Search for the cell housing the specified text and yield its (x, y) center coordinate. 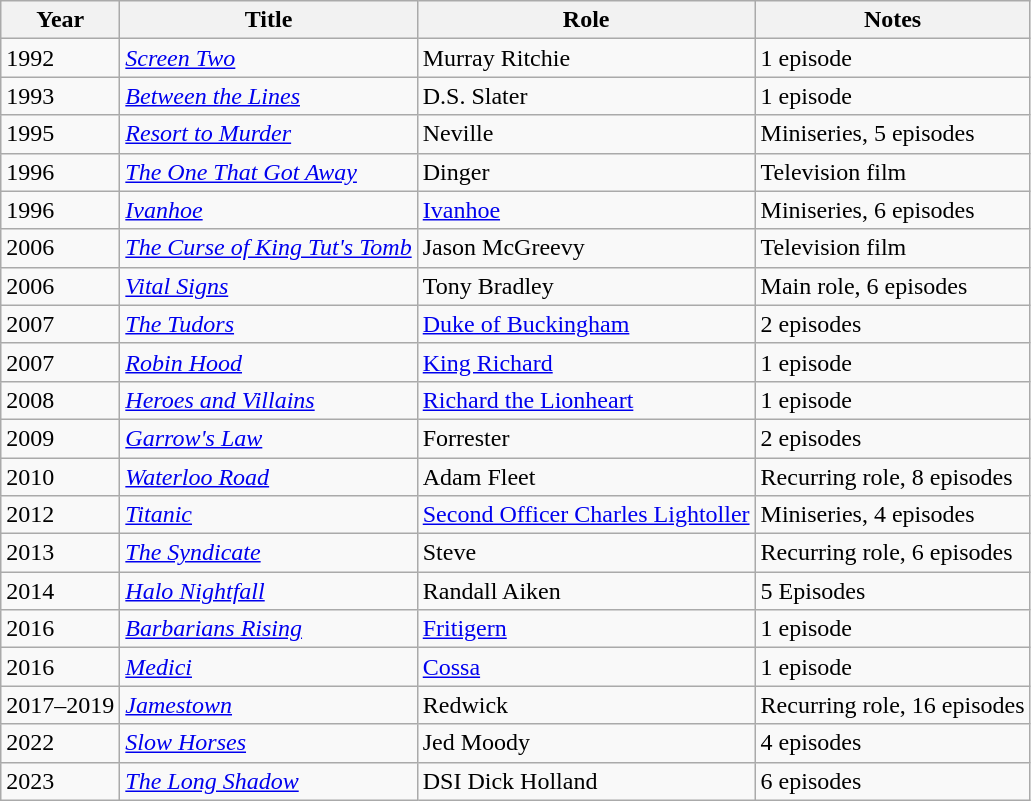
Recurring role, 8 episodes (892, 477)
Jamestown (268, 705)
Recurring role, 16 episodes (892, 705)
Vital Signs (268, 286)
King Richard (586, 362)
Robin Hood (268, 362)
Waterloo Road (268, 477)
1995 (60, 134)
Adam Fleet (586, 477)
The Syndicate (268, 553)
Slow Horses (268, 743)
2008 (60, 400)
Randall Aiken (586, 591)
Halo Nightfall (268, 591)
Titanic (268, 515)
Recurring role, 6 episodes (892, 553)
2009 (60, 438)
Notes (892, 20)
Role (586, 20)
2012 (60, 515)
Year (60, 20)
DSI Dick Holland (586, 781)
The Long Shadow (268, 781)
2010 (60, 477)
Steve (586, 553)
Miniseries, 5 episodes (892, 134)
2023 (60, 781)
Tony Bradley (586, 286)
Forrester (586, 438)
Duke of Buckingham (586, 324)
2022 (60, 743)
Richard the Lionheart (586, 400)
4 episodes (892, 743)
Jed Moody (586, 743)
Barbarians Rising (268, 629)
Title (268, 20)
Miniseries, 6 episodes (892, 210)
Heroes and Villains (268, 400)
1993 (60, 96)
Fritigern (586, 629)
Miniseries, 4 episodes (892, 515)
Screen Two (268, 58)
D.S. Slater (586, 96)
Between the Lines (268, 96)
Cossa (586, 667)
Garrow's Law (268, 438)
Redwick (586, 705)
The Curse of King Tut's Tomb (268, 248)
Murray Ritchie (586, 58)
Resort to Murder (268, 134)
The Tudors (268, 324)
Jason McGreevy (586, 248)
Second Officer Charles Lightoller (586, 515)
2017–2019 (60, 705)
6 episodes (892, 781)
The One That Got Away (268, 172)
2014 (60, 591)
5 Episodes (892, 591)
Dinger (586, 172)
Main role, 6 episodes (892, 286)
1992 (60, 58)
2013 (60, 553)
Neville (586, 134)
Medici (268, 667)
